Return the (x, y) coordinate for the center point of the cell that contains the specified text.  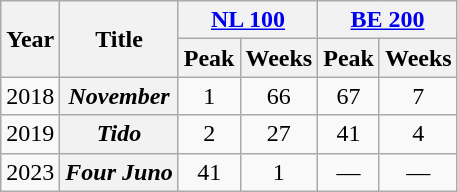
November (119, 96)
27 (279, 134)
BE 200 (388, 20)
2019 (30, 134)
2023 (30, 172)
NL 100 (248, 20)
67 (349, 96)
2 (209, 134)
Four Juno (119, 172)
Tido (119, 134)
66 (279, 96)
Year (30, 39)
2018 (30, 96)
4 (418, 134)
Title (119, 39)
7 (418, 96)
